Output the (x, y) coordinate of the center of the cell containing the given text.  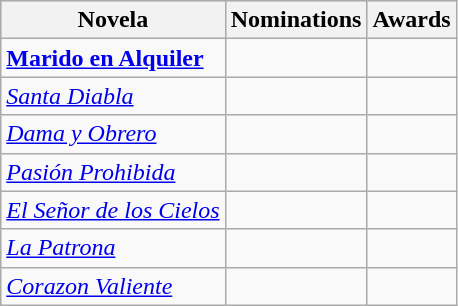
El Señor de los Cielos (113, 210)
Corazon Valiente (113, 286)
Marido en Alquiler (113, 58)
Nominations (296, 20)
Awards (412, 20)
Santa Diabla (113, 96)
La Patrona (113, 248)
Novela (113, 20)
Pasión Prohibida (113, 172)
Dama y Obrero (113, 134)
